Detect which cell encompasses the target text, then output its (X, Y) center coordinate. 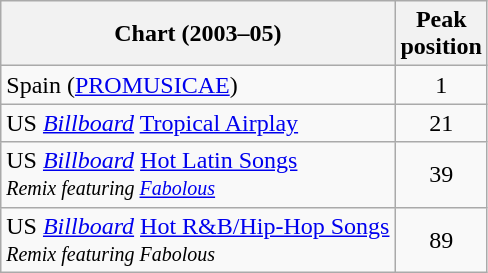
1 (441, 85)
US Billboard Tropical Airplay (198, 123)
Chart (2003–05) (198, 34)
US Billboard Hot Latin SongsRemix featuring Fabolous (198, 174)
89 (441, 240)
Peakposition (441, 34)
Spain (PROMUSICAE) (198, 85)
US Billboard Hot R&B/Hip-Hop SongsRemix featuring Fabolous (198, 240)
39 (441, 174)
21 (441, 123)
